Return the [x, y] coordinate for the center point of the cell that contains the specified text.  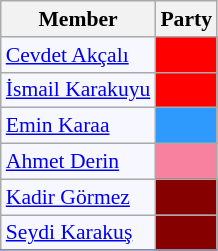
Kadir Görmez [78, 197]
Ahmet Derin [78, 162]
Party [186, 19]
Seydi Karakuş [78, 233]
Emin Karaa [78, 126]
Member [78, 19]
Cevdet Akçalı [78, 55]
İsmail Karakuyu [78, 90]
